Find where the given text appears and provide that cell's center as (x, y) coordinate. 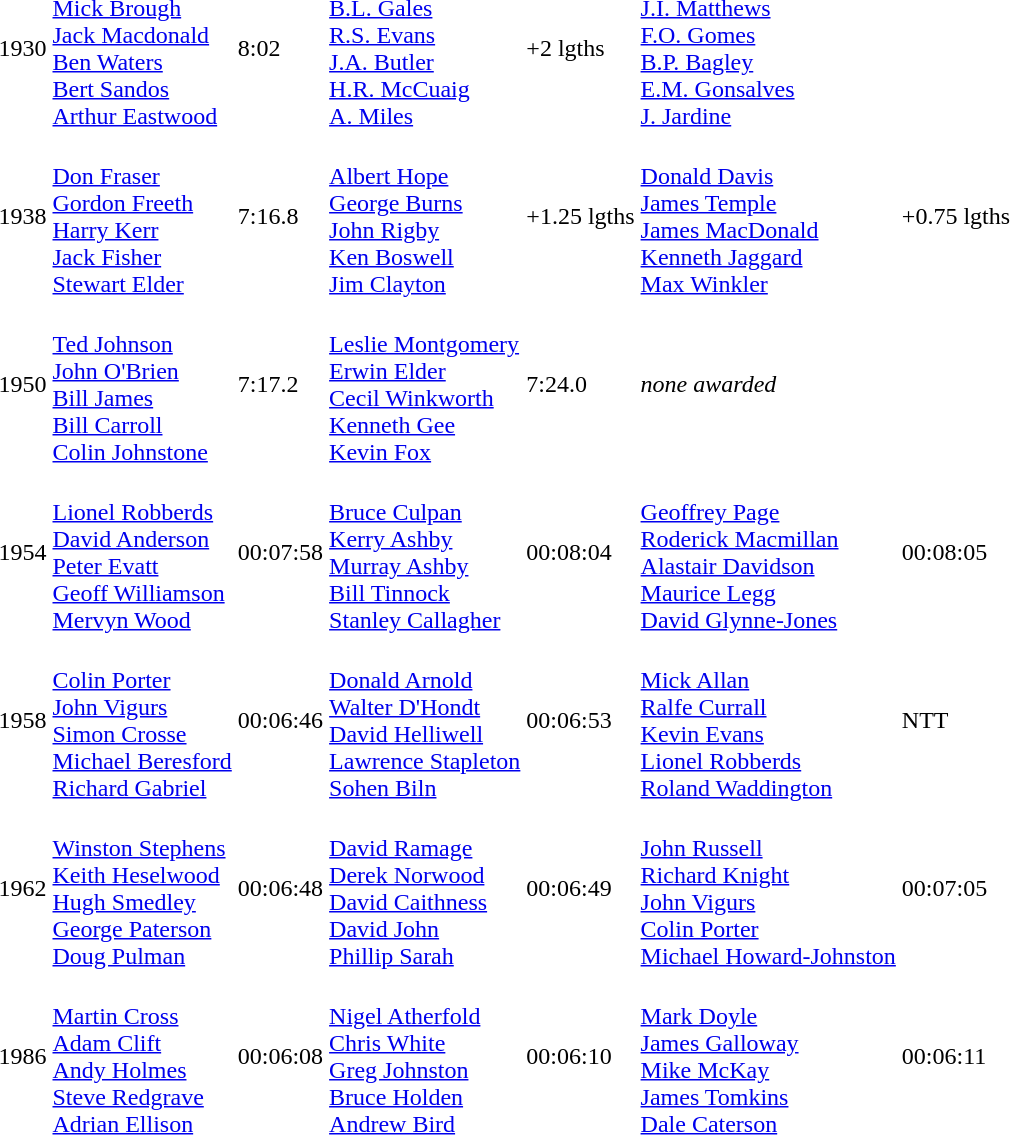
7:16.8 (280, 216)
Don FraserGordon FreethHarry KerrJack FisherStewart Elder (142, 216)
Ted JohnsonJohn O'BrienBill JamesBill CarrollColin Johnstone (142, 384)
Donald ArnoldWalter D'HondtDavid HelliwellLawrence StapletonSohen Biln (425, 720)
David RamageDerek NorwoodDavid CaithnessDavid JohnPhillip Sarah (425, 888)
00:06:46 (280, 720)
00:06:49 (580, 888)
Donald DavisJames TempleJames MacDonaldKenneth JaggardMax Winkler (768, 216)
John RussellRichard KnightJohn VigursColin PorterMichael Howard-Johnston (768, 888)
00:08:04 (580, 552)
Lionel RobberdsDavid AndersonPeter EvattGeoff WilliamsonMervyn Wood (142, 552)
00:06:53 (580, 720)
00:06:48 (280, 888)
Colin PorterJohn VigursSimon CrosseMichael BeresfordRichard Gabriel (142, 720)
Bruce CulpanKerry AshbyMurray AshbyBill TinnockStanley Callagher (425, 552)
00:07:58 (280, 552)
Winston StephensKeith HeselwoodHugh SmedleyGeorge PatersonDoug Pulman (142, 888)
Albert HopeGeorge BurnsJohn RigbyKen BoswellJim Clayton (425, 216)
7:24.0 (580, 384)
Geoffrey PageRoderick MacmillanAlastair DavidsonMaurice LeggDavid Glynne-Jones (768, 552)
Mick AllanRalfe CurrallKevin EvansLionel RobberdsRoland Waddington (768, 720)
7:17.2 (280, 384)
+1.25 lgths (580, 216)
Leslie MontgomeryErwin ElderCecil WinkworthKenneth GeeKevin Fox (425, 384)
